Extract the (X, Y) coordinate from the center of the cell holding the provided text.  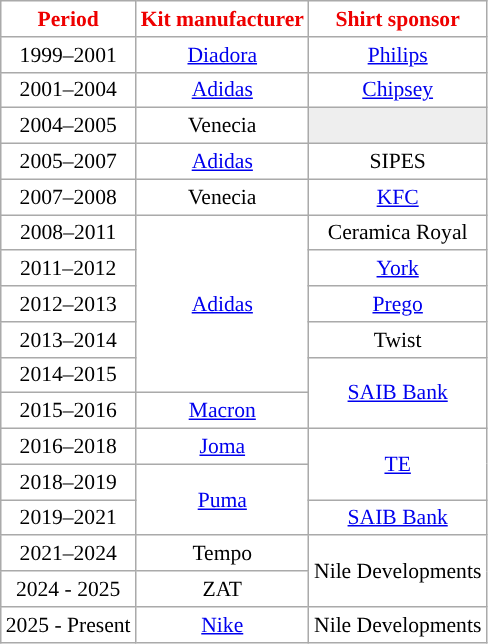
Tempo (222, 554)
2005–2007 (68, 162)
2019–2021 (68, 518)
2013–2014 (68, 340)
Macron (222, 411)
2001–2004 (68, 90)
2025 - Present (68, 625)
2014–2015 (68, 375)
TE (398, 464)
2015–2016 (68, 411)
Diadora (222, 55)
ZAT (222, 589)
Nike (222, 625)
Period (68, 19)
York (398, 269)
2011–2012 (68, 269)
2012–2013 (68, 304)
Kit manufacturer (222, 19)
Puma (222, 500)
Joma (222, 447)
2016–2018 (68, 447)
Prego (398, 304)
Philips (398, 55)
2021–2024 (68, 554)
KFC (398, 197)
Ceramica Royal (398, 233)
2024 - 2025 (68, 589)
2007–2008 (68, 197)
2004–2005 (68, 126)
2018–2019 (68, 482)
1999–2001 (68, 55)
Shirt sponsor (398, 19)
Chipsey (398, 90)
2008–2011 (68, 233)
SIPES (398, 162)
Twist (398, 340)
